Find where the given text appears and provide that cell's center as (X, Y) coordinate. 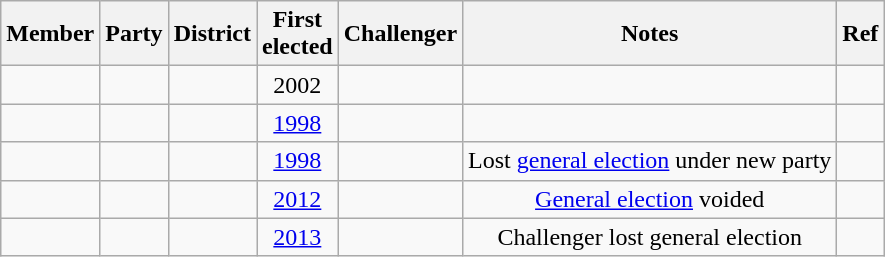
Lost general election under new party (650, 161)
2012 (297, 199)
Ref (860, 34)
2002 (297, 85)
Party (134, 34)
District (212, 34)
Member (50, 34)
2013 (297, 237)
Firstelected (297, 34)
General election voided (650, 199)
Challenger (400, 34)
Notes (650, 34)
Challenger lost general election (650, 237)
